Return the (X, Y) coordinate for the center point of the cell that contains the specified text.  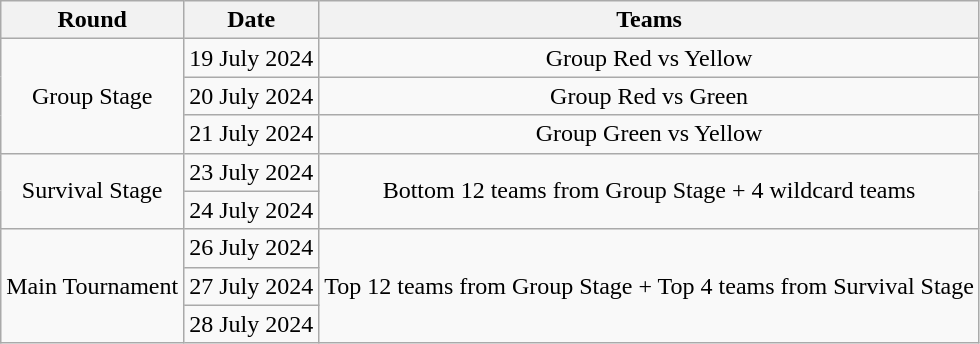
Date (252, 20)
26 July 2024 (252, 248)
27 July 2024 (252, 286)
Bottom 12 teams from Group Stage + 4 wildcard teams (650, 191)
Group Red vs Yellow (650, 58)
Survival Stage (92, 191)
Group Red vs Green (650, 96)
Teams (650, 20)
Main Tournament (92, 286)
19 July 2024 (252, 58)
Group Stage (92, 96)
Group Green vs Yellow (650, 134)
21 July 2024 (252, 134)
24 July 2024 (252, 210)
20 July 2024 (252, 96)
23 July 2024 (252, 172)
28 July 2024 (252, 324)
Top 12 teams from Group Stage + Top 4 teams from Survival Stage (650, 286)
Round (92, 20)
